Provide the [x, y] coordinate of the cell's center where the given text is located.  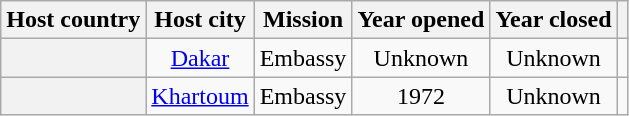
1972 [421, 96]
Dakar [200, 58]
Mission [303, 20]
Year opened [421, 20]
Host city [200, 20]
Khartoum [200, 96]
Year closed [554, 20]
Host country [74, 20]
